Search for the cell housing the specified text and yield its [X, Y] center coordinate. 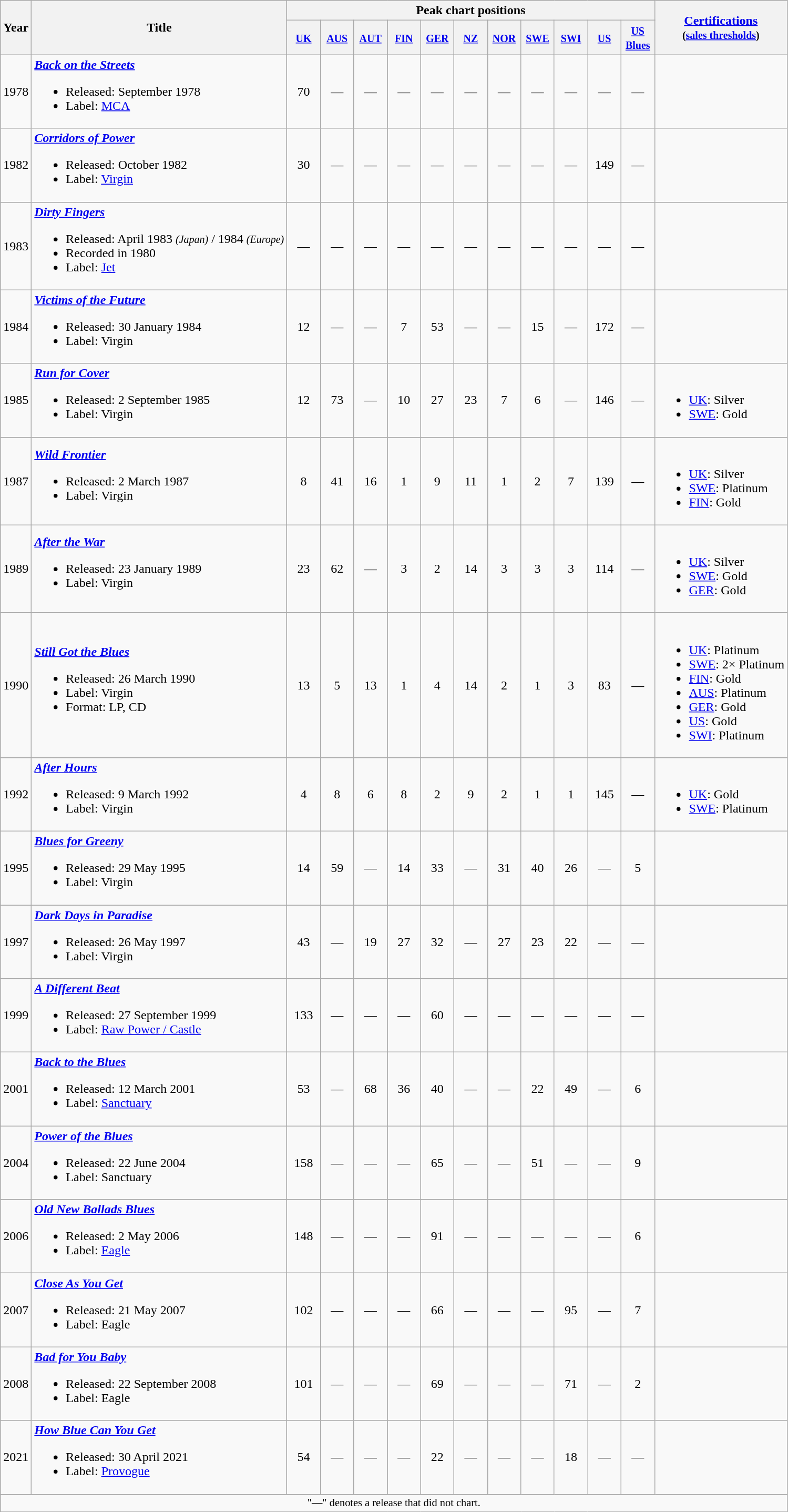
Corridors of PowerReleased: October 1982Label: Virgin [159, 165]
UK: GoldSWE: Platinum [721, 794]
2006 [16, 1236]
1999 [16, 1016]
US [605, 38]
133 [304, 1016]
149 [605, 165]
Year [16, 27]
68 [371, 1089]
NZ [471, 38]
Certifications(sales thresholds) [721, 27]
148 [304, 1236]
145 [605, 794]
73 [337, 400]
49 [571, 1089]
"—" denotes a release that did not chart. [394, 1503]
GER [437, 38]
UK [304, 38]
172 [605, 327]
71 [571, 1384]
158 [304, 1163]
SWE [538, 38]
10 [404, 400]
Title [159, 27]
101 [304, 1384]
UK: SilverSWE: PlatinumFIN: Gold [721, 481]
1987 [16, 481]
Back to the BluesReleased: 12 March 2001Label: Sanctuary [159, 1089]
UK: SilverSWE: GoldGER: Gold [721, 569]
69 [437, 1384]
139 [605, 481]
2021 [16, 1457]
43 [304, 941]
30 [304, 165]
Still Got the BluesReleased: 26 March 1990Label: VirginFormat: LP, CD [159, 685]
31 [504, 868]
Dirty FingersReleased: April 1983 (Japan) / 1984 (Europe)Recorded in 1980Label: Jet [159, 246]
2004 [16, 1163]
FIN [404, 38]
US Blues [638, 38]
32 [437, 941]
Dark Days in ParadiseReleased: 26 May 1997Label: Virgin [159, 941]
Power of the BluesReleased: 22 June 2004Label: Sanctuary [159, 1163]
114 [605, 569]
AUT [371, 38]
1982 [16, 165]
60 [437, 1016]
Close As You GetReleased: 21 May 2007Label: Eagle [159, 1310]
Old New Ballads BluesReleased: 2 May 2006Label: Eagle [159, 1236]
Back on the StreetsReleased: September 1978Label: MCA [159, 92]
1997 [16, 941]
AUS [337, 38]
Peak chart positions [471, 11]
UK: SilverSWE: Gold [721, 400]
15 [538, 327]
91 [437, 1236]
Run for CoverReleased: 2 September 1985Label: Virgin [159, 400]
2008 [16, 1384]
1990 [16, 685]
1984 [16, 327]
Wild FrontierReleased: 2 March 1987Label: Virgin [159, 481]
33 [437, 868]
UK: PlatinumSWE: 2× PlatinumFIN: GoldAUS: PlatinumGER: GoldUS: GoldSWI: Platinum [721, 685]
1983 [16, 246]
65 [437, 1163]
After HoursReleased: 9 March 1992Label: Virgin [159, 794]
26 [571, 868]
1992 [16, 794]
Blues for GreenyReleased: 29 May 1995Label: Virgin [159, 868]
How Blue Can You GetReleased: 30 April 2021Label: Provogue [159, 1457]
NOR [504, 38]
Bad for You BabyReleased: 22 September 2008Label: Eagle [159, 1384]
SWI [571, 38]
11 [471, 481]
54 [304, 1457]
2001 [16, 1089]
1995 [16, 868]
A Different BeatReleased: 27 September 1999Label: Raw Power / Castle [159, 1016]
102 [304, 1310]
62 [337, 569]
16 [371, 481]
83 [605, 685]
41 [337, 481]
1989 [16, 569]
2007 [16, 1310]
1978 [16, 92]
59 [337, 868]
95 [571, 1310]
Victims of the FutureReleased: 30 January 1984Label: Virgin [159, 327]
19 [371, 941]
36 [404, 1089]
18 [571, 1457]
51 [538, 1163]
70 [304, 92]
146 [605, 400]
1985 [16, 400]
66 [437, 1310]
After the WarReleased: 23 January 1989Label: Virgin [159, 569]
